Search for the cell housing the specified text and yield its (X, Y) center coordinate. 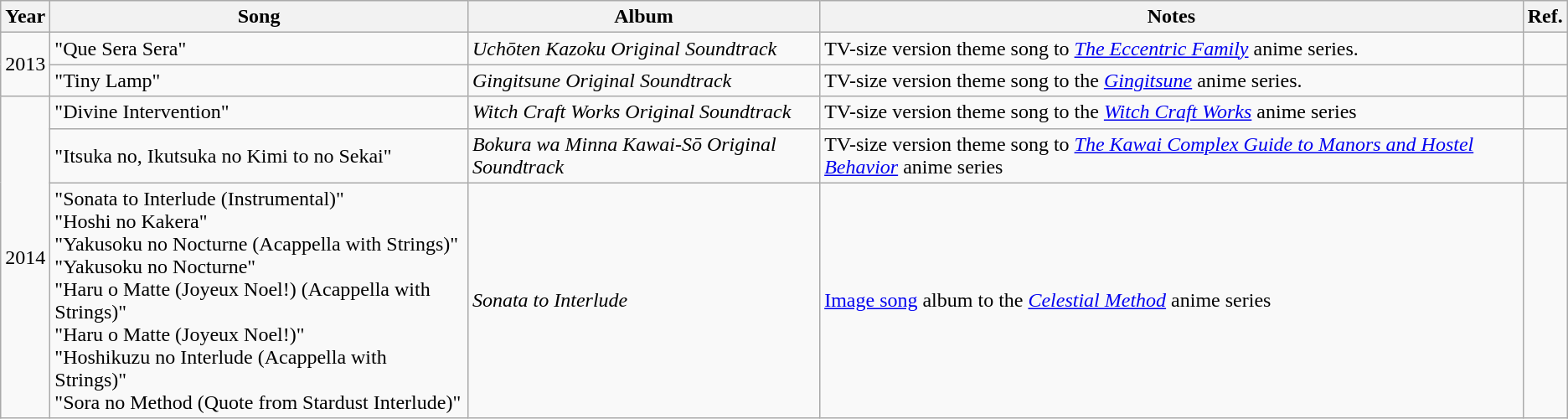
TV-size version theme song to The Eccentric Family anime series. (1172, 49)
TV-size version theme song to The Kawai Complex Guide to Manors and Hostel Behavior anime series (1172, 156)
"Divine Intervention" (260, 112)
2014 (25, 257)
Gingitsune Original Soundtrack (643, 80)
"Itsuka no, Ikutsuka no Kimi to no Sekai" (260, 156)
Album (643, 17)
Image song album to the Celestial Method anime series (1172, 300)
Ref. (1545, 17)
Song (260, 17)
"Que Sera Sera" (260, 49)
Bokura wa Minna Kawai-Sō Original Soundtrack (643, 156)
Witch Craft Works Original Soundtrack (643, 112)
Notes (1172, 17)
TV-size version theme song to the Gingitsune anime series. (1172, 80)
Sonata to Interlude (643, 300)
2013 (25, 65)
TV-size version theme song to the Witch Craft Works anime series (1172, 112)
Uchōten Kazoku Original Soundtrack (643, 49)
Year (25, 17)
"Tiny Lamp" (260, 80)
